Identify which cell holds the provided text, then report its (x, y) central coordinate. 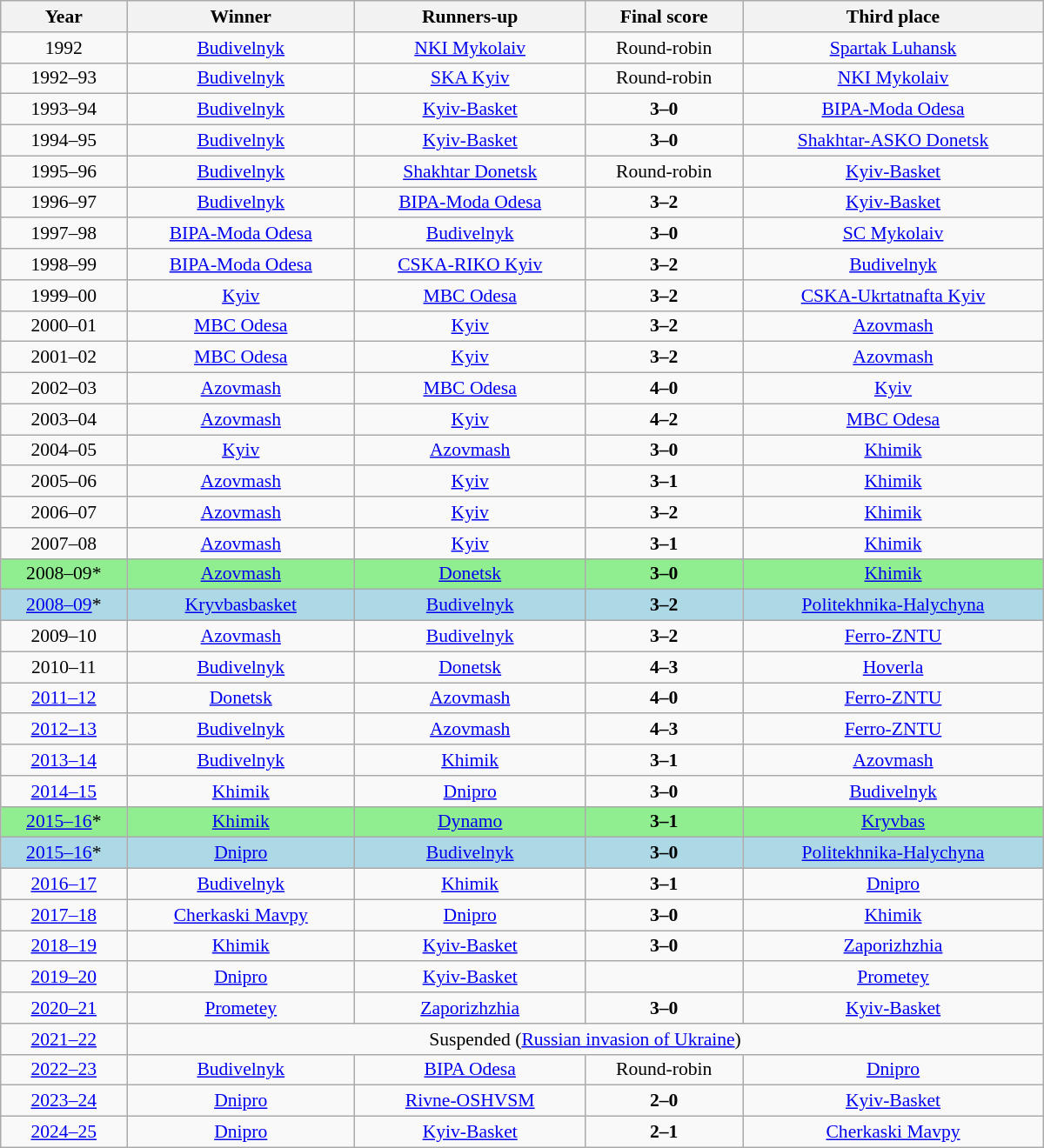
1995–96 (64, 171)
2022–23 (64, 1070)
2021–22 (64, 1039)
2009–10 (64, 637)
1992–93 (64, 78)
Third place (893, 17)
Shakhtar Donetsk (470, 171)
Hoverla (893, 667)
Kryvbasbasket (241, 605)
2014–15 (64, 791)
Kryvbas (893, 822)
2004–05 (64, 451)
2001–02 (64, 357)
4–2 (665, 419)
1997–98 (64, 234)
1993–94 (64, 110)
2018–19 (64, 946)
BIPA Odesa (470, 1070)
2013–14 (64, 760)
2006–07 (64, 512)
2000–01 (64, 326)
Dynamo (470, 822)
Spartak Luhansk (893, 48)
2011–12 (64, 698)
1994–95 (64, 141)
2010–11 (64, 667)
CSKA-Ukrtatnafta Kyiv (893, 296)
1999–00 (64, 296)
1992 (64, 48)
2023–24 (64, 1101)
2007–08 (64, 544)
CSKA-RIKO Kyiv (470, 264)
Final score (665, 17)
2003–04 (64, 419)
2002–03 (64, 389)
SKA Kyiv (470, 78)
2016–17 (64, 884)
SC Mykolaiv (893, 234)
1996–97 (64, 203)
2–0 (665, 1101)
2–1 (665, 1132)
Winner (241, 17)
Shakhtar-ASKO Donetsk (893, 141)
1998–99 (64, 264)
2020–21 (64, 1008)
Runners-up (470, 17)
Rivne-OSHVSM (470, 1101)
2005–06 (64, 482)
2012–13 (64, 730)
Suspended (Russian invasion of Ukraine) (585, 1039)
2019–20 (64, 978)
2024–25 (64, 1132)
Year (64, 17)
2017–18 (64, 915)
